Find where the given text appears and provide that cell's center as [x, y] coordinate. 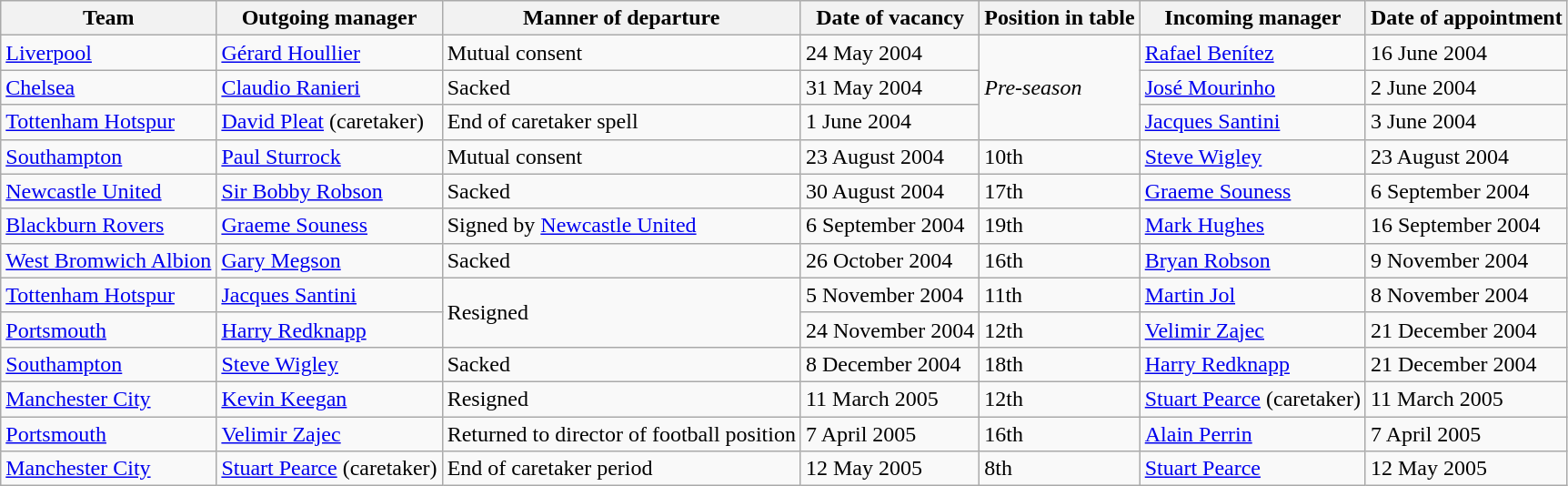
End of caretaker period [621, 469]
11th [1060, 295]
Blackburn Rovers [109, 226]
26 October 2004 [890, 260]
End of caretaker spell [621, 122]
18th [1060, 364]
1 June 2004 [890, 122]
3 June 2004 [1466, 122]
Bryan Robson [1252, 260]
Signed by Newcastle United [621, 226]
16 June 2004 [1466, 53]
Sir Bobby Robson [329, 191]
Returned to director of football position [621, 434]
5 November 2004 [890, 295]
Date of vacancy [890, 18]
Gary Megson [329, 260]
31 May 2004 [890, 87]
2 June 2004 [1466, 87]
Position in table [1060, 18]
Paul Sturrock [329, 157]
Manner of departure [621, 18]
Chelsea [109, 87]
Newcastle United [109, 191]
Rafael Benítez [1252, 53]
8 December 2004 [890, 364]
8th [1060, 469]
Alain Perrin [1252, 434]
Team [109, 18]
10th [1060, 157]
West Bromwich Albion [109, 260]
8 November 2004 [1466, 295]
24 May 2004 [890, 53]
Outgoing manager [329, 18]
Stuart Pearce [1252, 469]
16 September 2004 [1466, 226]
Martin Jol [1252, 295]
Kevin Keegan [329, 399]
Date of appointment [1466, 18]
Liverpool [109, 53]
Incoming manager [1252, 18]
Claudio Ranieri [329, 87]
José Mourinho [1252, 87]
Pre-season [1060, 87]
David Pleat (caretaker) [329, 122]
9 November 2004 [1466, 260]
30 August 2004 [890, 191]
Gérard Houllier [329, 53]
Mark Hughes [1252, 226]
17th [1060, 191]
24 November 2004 [890, 329]
19th [1060, 226]
